Extract the (X, Y) coordinate from the center of the cell holding the provided text.  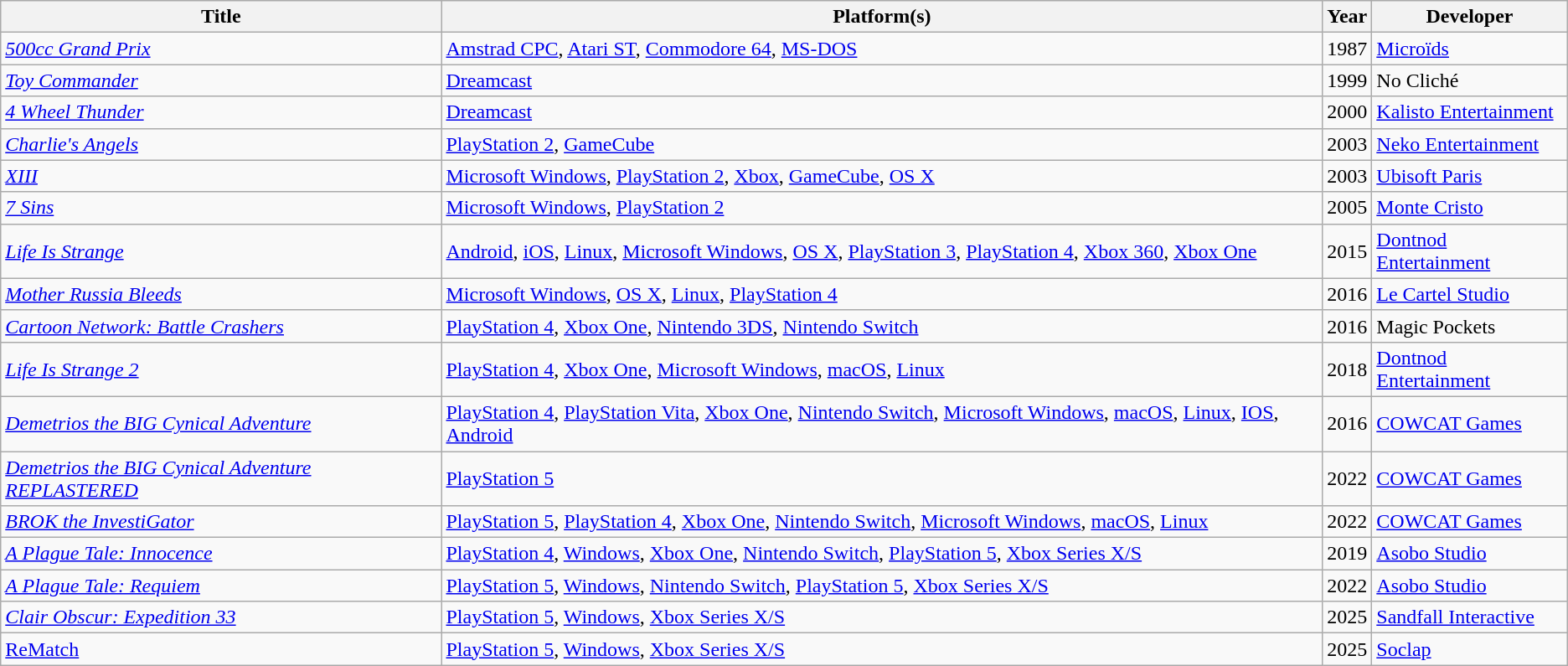
A Plague Tale: Requiem (221, 586)
Amstrad CPC, Atari ST, Commodore 64, MS-DOS (882, 49)
Android, iOS, Linux, Microsoft Windows, OS X, PlayStation 3, PlayStation 4, Xbox 360, Xbox One (882, 251)
Year (1347, 17)
Kalisto Entertainment (1469, 112)
2018 (1347, 369)
Le Cartel Studio (1469, 294)
Platform(s) (882, 17)
Demetrios the BIG Cynical Adventure REPLASTERED (221, 478)
Toy Commander (221, 80)
PlayStation 4, Xbox One, Microsoft Windows, macOS, Linux (882, 369)
Soclap (1469, 649)
PlayStation 4, Xbox One, Nintendo 3DS, Nintendo Switch (882, 326)
2019 (1347, 554)
PlayStation 5, Windows, Nintendo Switch, PlayStation 5, Xbox Series X/S (882, 586)
Magic Pockets (1469, 326)
Neko Entertainment (1469, 144)
ReMatch (221, 649)
Microsoft Windows, OS X, Linux, PlayStation 4 (882, 294)
Title (221, 17)
Cartoon Network: Battle Crashers (221, 326)
500cc Grand Prix (221, 49)
XIII (221, 176)
Life Is Strange (221, 251)
2005 (1347, 208)
2015 (1347, 251)
Microïds (1469, 49)
BROK the InvestiGator (221, 522)
Charlie's Angels (221, 144)
Sandfall Interactive (1469, 617)
Clair Obscur: Expedition 33 (221, 617)
PlayStation 4, PlayStation Vita, Xbox One, Nintendo Switch, Microsoft Windows, macOS, Linux, IOS, Android (882, 424)
PlayStation 4, Windows, Xbox One, Nintendo Switch, PlayStation 5, Xbox Series X/S (882, 554)
7 Sins (221, 208)
4 Wheel Thunder (221, 112)
Monte Cristo (1469, 208)
No Cliché (1469, 80)
PlayStation 5 (882, 478)
Microsoft Windows, PlayStation 2, Xbox, GameCube, OS X (882, 176)
Developer (1469, 17)
1999 (1347, 80)
Mother Russia Bleeds (221, 294)
Microsoft Windows, PlayStation 2 (882, 208)
1987 (1347, 49)
2000 (1347, 112)
Demetrios the BIG Cynical Adventure (221, 424)
PlayStation 5, PlayStation 4, Xbox One, Nintendo Switch, Microsoft Windows, macOS, Linux (882, 522)
PlayStation 2, GameCube (882, 144)
Ubisoft Paris (1469, 176)
A Plague Tale: Innocence (221, 554)
Life Is Strange 2 (221, 369)
